Return the [X, Y] coordinate for the center point of the cell that contains the specified text.  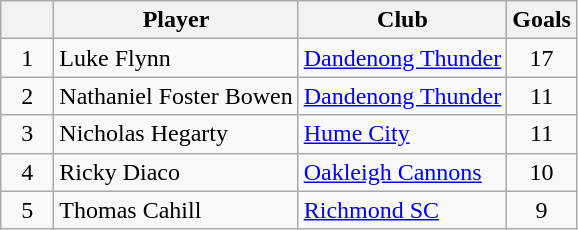
Goals [542, 20]
Nathaniel Foster Bowen [176, 96]
Club [402, 20]
9 [542, 210]
2 [28, 96]
3 [28, 134]
Luke Flynn [176, 58]
Richmond SC [402, 210]
5 [28, 210]
Thomas Cahill [176, 210]
Player [176, 20]
1 [28, 58]
Hume City [402, 134]
Nicholas Hegarty [176, 134]
Oakleigh Cannons [402, 172]
17 [542, 58]
10 [542, 172]
Ricky Diaco [176, 172]
4 [28, 172]
